Locate the cell with the specified text and output its (X, Y) center coordinate. 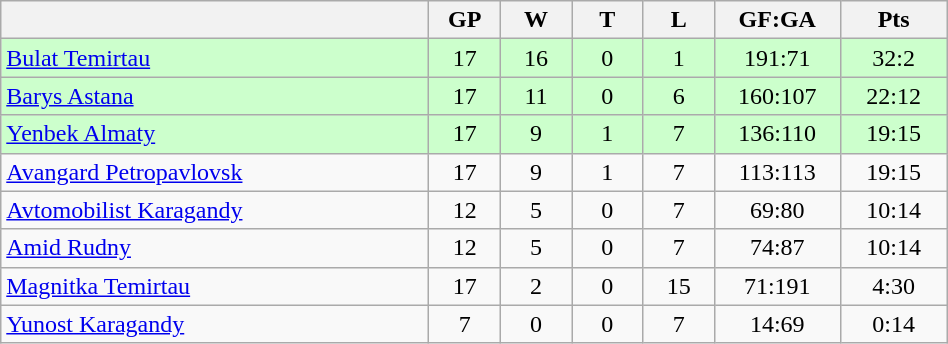
GF:GA (777, 20)
32:2 (894, 58)
T (608, 20)
74:87 (777, 248)
Yenbek Almaty (215, 134)
Avangard Petropavlovsk (215, 172)
Avtomobilist Karagandy (215, 210)
15 (678, 286)
71:191 (777, 286)
69:80 (777, 210)
22:12 (894, 96)
Pts (894, 20)
0:14 (894, 324)
14:69 (777, 324)
Yunost Karagandy (215, 324)
Amid Rudny (215, 248)
Bulat Temirtau (215, 58)
6 (678, 96)
4:30 (894, 286)
136:110 (777, 134)
W (536, 20)
2 (536, 286)
Magnitka Temirtau (215, 286)
160:107 (777, 96)
L (678, 20)
11 (536, 96)
Barys Astana (215, 96)
16 (536, 58)
113:113 (777, 172)
191:71 (777, 58)
GP (464, 20)
